Determine the (X, Y) coordinate at the center of the cell enclosing the given text.  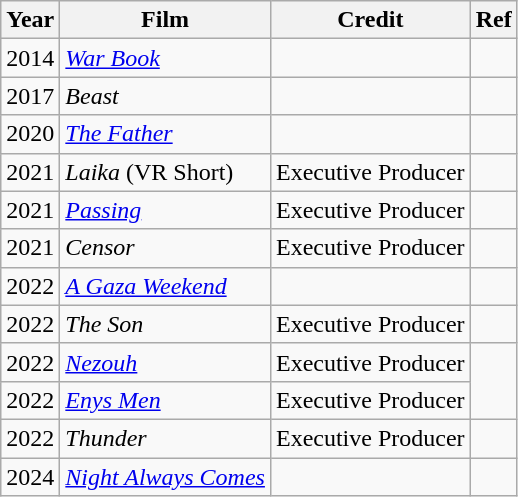
Film (166, 20)
A Gaza Weekend (166, 286)
Laika (VR Short) (166, 172)
War Book (166, 58)
2014 (30, 58)
Night Always Comes (166, 477)
Ref (494, 20)
Thunder (166, 438)
Nezouh (166, 362)
2017 (30, 96)
Year (30, 20)
2024 (30, 477)
2020 (30, 134)
Censor (166, 248)
The Son (166, 324)
Credit (370, 20)
Enys Men (166, 400)
Beast (166, 96)
Passing (166, 210)
The Father (166, 134)
